Determine the [X, Y] coordinate at the center of the cell enclosing the given text.  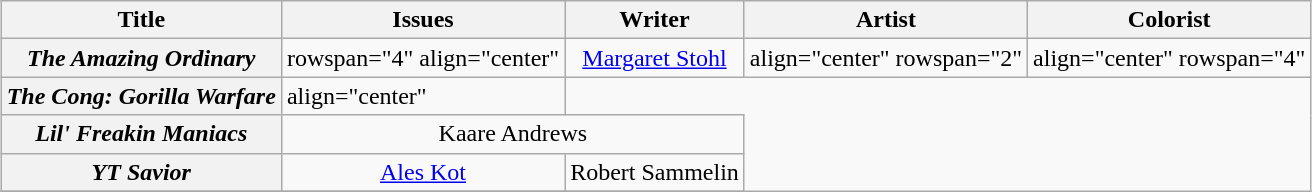
YT Savior [141, 172]
Margaret Stohl [655, 58]
Artist [886, 20]
Issues [422, 20]
Kaare Andrews [512, 134]
The Amazing Ordinary [141, 58]
align="center" rowspan="4" [1170, 58]
Writer [655, 20]
Ales Kot [422, 172]
Title [141, 20]
align="center" rowspan="2" [886, 58]
Lil' Freakin Maniacs [141, 134]
rowspan="4" align="center" [422, 58]
The Cong: Gorilla Warfare [141, 96]
align="center" [422, 96]
Colorist [1170, 20]
Robert Sammelin [655, 172]
